Extract the (x, y) coordinate from the center of the cell holding the provided text.  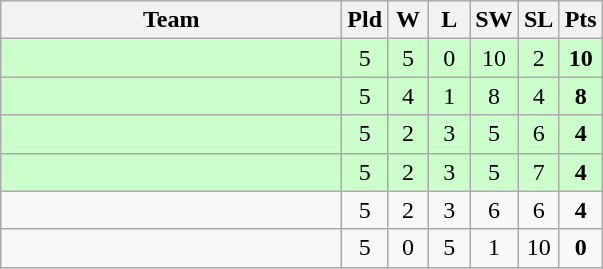
L (450, 20)
Team (172, 20)
SW (494, 20)
W (408, 20)
SL (538, 20)
Pts (580, 20)
7 (538, 172)
Pld (365, 20)
